Return the [x, y] coordinate for the center point of the cell that contains the specified text.  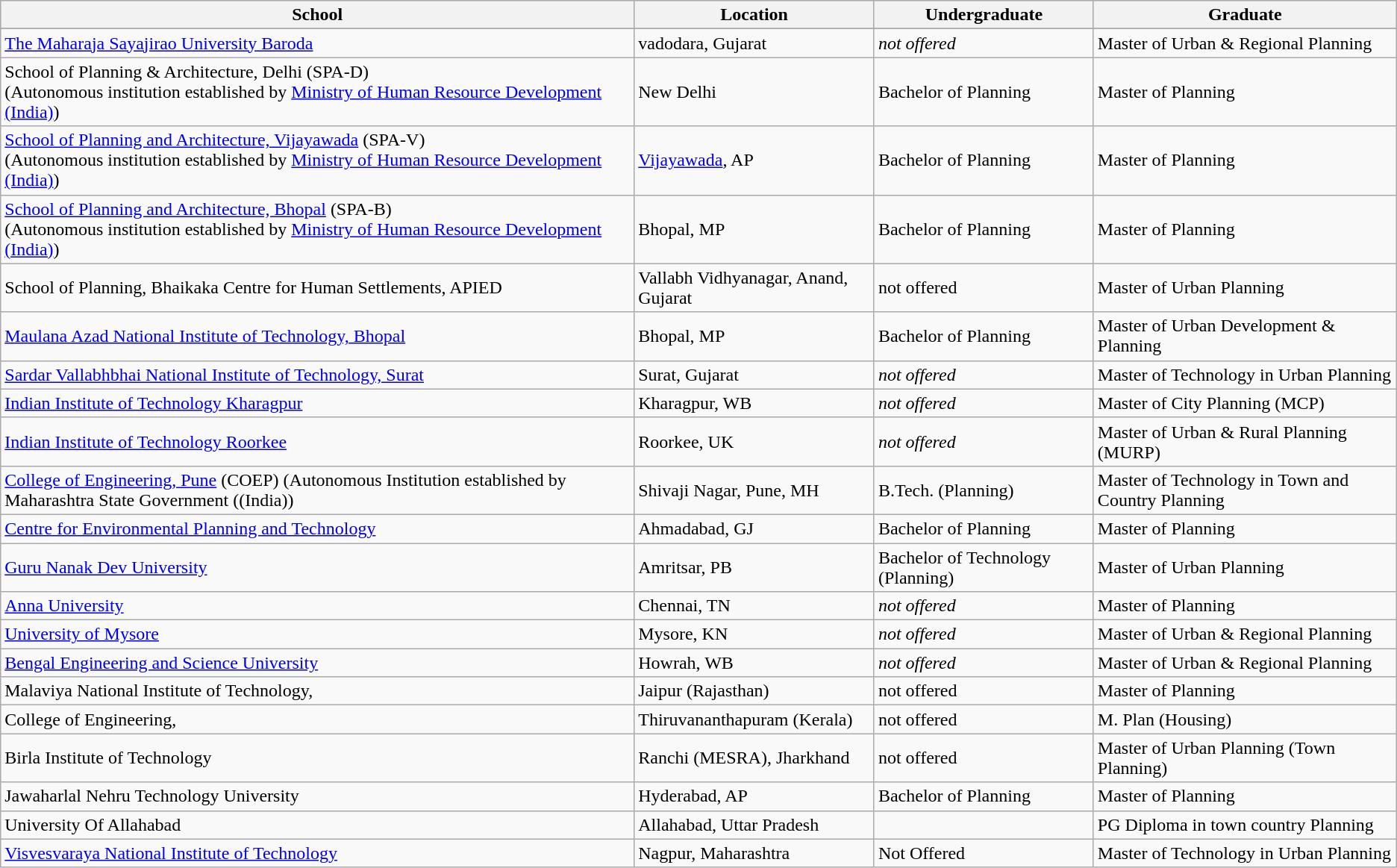
Hyderabad, AP [754, 796]
Mysore, KN [754, 634]
Centre for Environmental Planning and Technology [318, 528]
School of Planning and Architecture, Vijayawada (SPA-V)(Autonomous institution established by Ministry of Human Resource Development (India)) [318, 160]
Howrah, WB [754, 663]
University of Mysore [318, 634]
Guru Nanak Dev University [318, 567]
Master of Technology in Town and Country Planning [1245, 490]
Shivaji Nagar, Pune, MH [754, 490]
Ranchi (MESRA), Jharkhand [754, 758]
College of Engineering, Pune (COEP) (Autonomous Institution established by Maharashtra State Government ((India)) [318, 490]
Chennai, TN [754, 606]
vadodara, Gujarat [754, 43]
Jawaharlal Nehru Technology University [318, 796]
Undergraduate [984, 15]
Kharagpur, WB [754, 403]
Vijayawada, AP [754, 160]
Bengal Engineering and Science University [318, 663]
Roorkee, UK [754, 442]
Maulana Azad National Institute of Technology, Bhopal [318, 336]
Jaipur (Rajasthan) [754, 691]
School of Planning and Architecture, Bhopal (SPA-B)(Autonomous institution established by Ministry of Human Resource Development (India)) [318, 229]
Not Offered [984, 853]
Indian Institute of Technology Roorkee [318, 442]
Sardar Vallabhbhai National Institute of Technology, Surat [318, 375]
New Delhi [754, 92]
School [318, 15]
PG Diploma in town country Planning [1245, 825]
University Of Allahabad [318, 825]
Surat, Gujarat [754, 375]
Nagpur, Maharashtra [754, 853]
Location [754, 15]
College of Engineering, [318, 719]
School of Planning, Bhaikaka Centre for Human Settlements, APIED [318, 288]
Thiruvananthapuram (Kerala) [754, 719]
Bachelor of Technology (Planning) [984, 567]
Graduate [1245, 15]
Amritsar, PB [754, 567]
Anna University [318, 606]
Indian Institute of Technology Kharagpur [318, 403]
Master of Urban Development & Planning [1245, 336]
Birla Institute of Technology [318, 758]
M. Plan (Housing) [1245, 719]
B.Tech. (Planning) [984, 490]
School of Planning & Architecture, Delhi (SPA-D)(Autonomous institution established by Ministry of Human Resource Development (India)) [318, 92]
Allahabad, Uttar Pradesh [754, 825]
The Maharaja Sayajirao University Baroda [318, 43]
Malaviya National Institute of Technology, [318, 691]
Vallabh Vidhyanagar, Anand, Gujarat [754, 288]
Visvesvaraya National Institute of Technology [318, 853]
Master of City Planning (MCP) [1245, 403]
Master of Urban & Rural Planning (MURP) [1245, 442]
Ahmadabad, GJ [754, 528]
Master of Urban Planning (Town Planning) [1245, 758]
